Return the [X, Y] coordinate for the center point of the cell that contains the specified text.  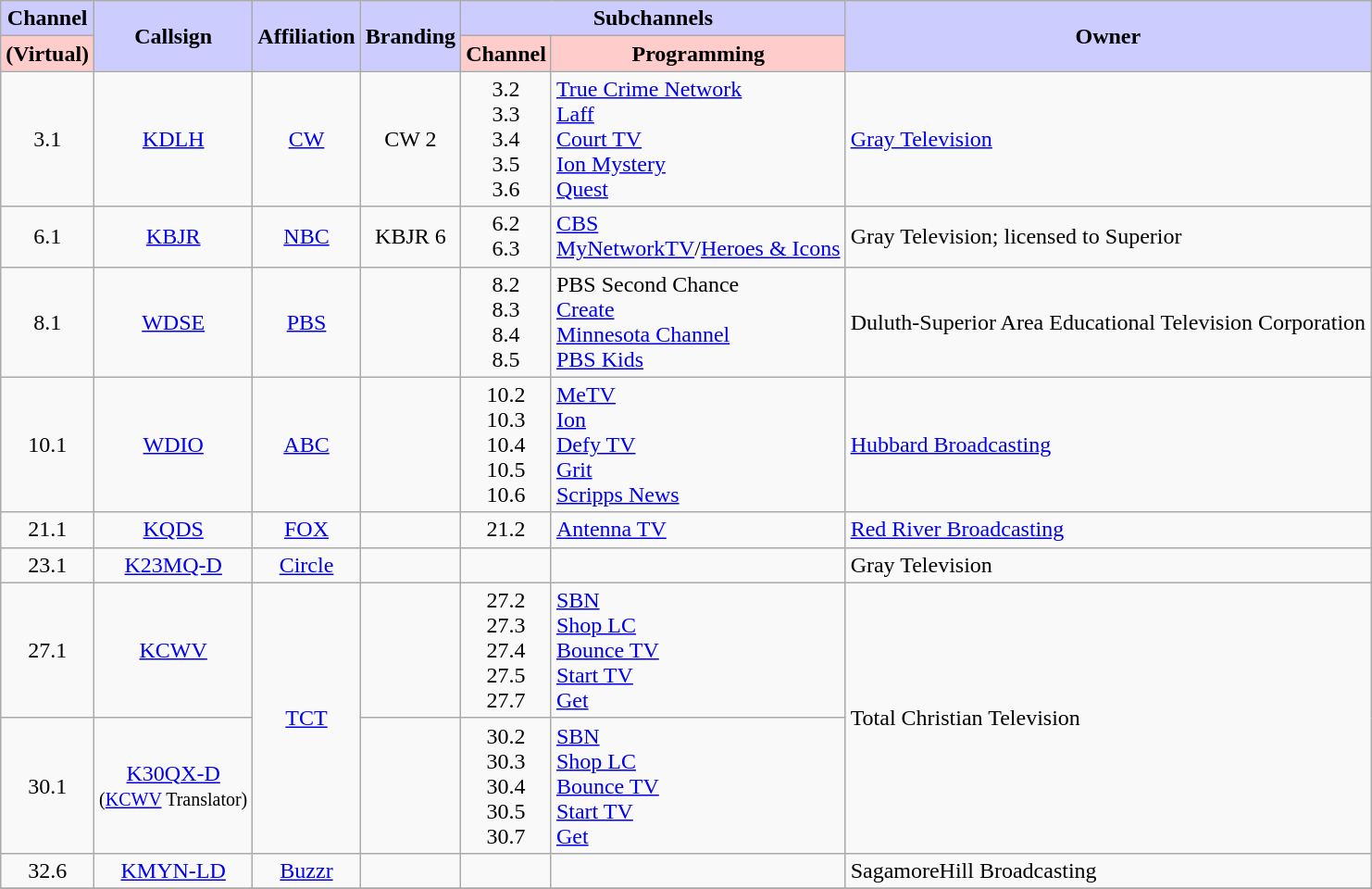
21.2 [506, 530]
KDLH [174, 139]
27.227.327.427.527.7 [506, 650]
6.1 [48, 237]
Antenna TV [698, 530]
CW 2 [410, 139]
PBS Second ChanceCreateMinnesota ChannelPBS Kids [698, 322]
8.28.38.48.5 [506, 322]
Circle [306, 565]
FOX [306, 530]
Buzzr [306, 870]
K23MQ-D [174, 565]
Hubbard Broadcasting [1107, 444]
CBSMyNetworkTV/Heroes & Icons [698, 237]
NBC [306, 237]
K30QX-D(KCWV Translator) [174, 785]
6.26.3 [506, 237]
Branding [410, 36]
Red River Broadcasting [1107, 530]
WDIO [174, 444]
10.2 10.310.410.510.6 [506, 444]
3.23.33.4 3.53.6 [506, 139]
Gray Television; licensed to Superior [1107, 237]
8.1 [48, 322]
KMYN-LD [174, 870]
Programming [698, 54]
KQDS [174, 530]
21.1 [48, 530]
TCT [306, 718]
27.1 [48, 650]
Total Christian Television [1107, 718]
32.6 [48, 870]
10.1 [48, 444]
MeTVIonDefy TVGritScripps News [698, 444]
Owner [1107, 36]
PBS [306, 322]
CW [306, 139]
ABC [306, 444]
Callsign [174, 36]
30.230.330.430.530.7 [506, 785]
3.1 [48, 139]
KBJR 6 [410, 237]
Subchannels [654, 19]
KBJR [174, 237]
23.1 [48, 565]
SagamoreHill Broadcasting [1107, 870]
(Virtual) [48, 54]
30.1 [48, 785]
KCWV [174, 650]
Affiliation [306, 36]
WDSE [174, 322]
Duluth-Superior Area Educational Television Corporation [1107, 322]
True Crime NetworkLaffCourt TVIon MysteryQuest [698, 139]
